Extract the [X, Y] coordinate from the center of the cell holding the provided text.  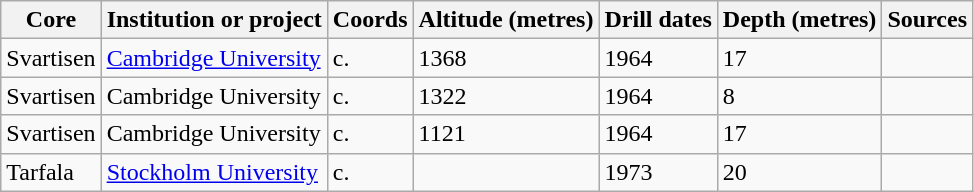
Stockholm University [214, 172]
1973 [658, 172]
Drill dates [658, 20]
Coords [370, 20]
Depth (metres) [800, 20]
20 [800, 172]
1121 [506, 134]
Tarfala [51, 172]
8 [800, 96]
1368 [506, 58]
Altitude (metres) [506, 20]
Core [51, 20]
Institution or project [214, 20]
Sources [928, 20]
1322 [506, 96]
